Capture the cell that displays the provided text and extract its (x, y) central coordinate. 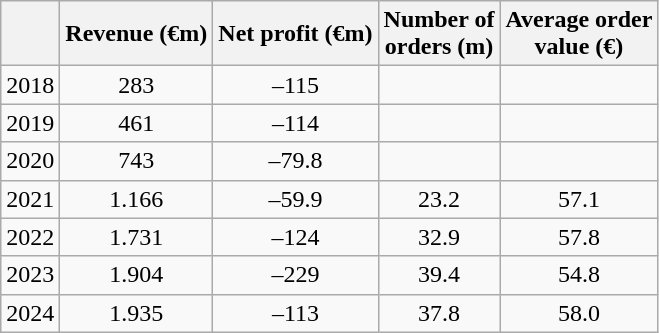
–229 (296, 275)
54.8 (579, 275)
2020 (30, 161)
1.904 (136, 275)
1.166 (136, 199)
39.4 (439, 275)
57.1 (579, 199)
–114 (296, 123)
–115 (296, 85)
2018 (30, 85)
23.2 (439, 199)
461 (136, 123)
2024 (30, 313)
743 (136, 161)
2019 (30, 123)
2021 (30, 199)
32.9 (439, 237)
Average ordervalue (€) (579, 34)
37.8 (439, 313)
Net profit (€m) (296, 34)
1.935 (136, 313)
Number oforders (m) (439, 34)
–124 (296, 237)
–113 (296, 313)
57.8 (579, 237)
2022 (30, 237)
283 (136, 85)
2023 (30, 275)
58.0 (579, 313)
–59.9 (296, 199)
–79.8 (296, 161)
1.731 (136, 237)
Revenue (€m) (136, 34)
